Output the [X, Y] coordinate of the center of the cell containing the given text.  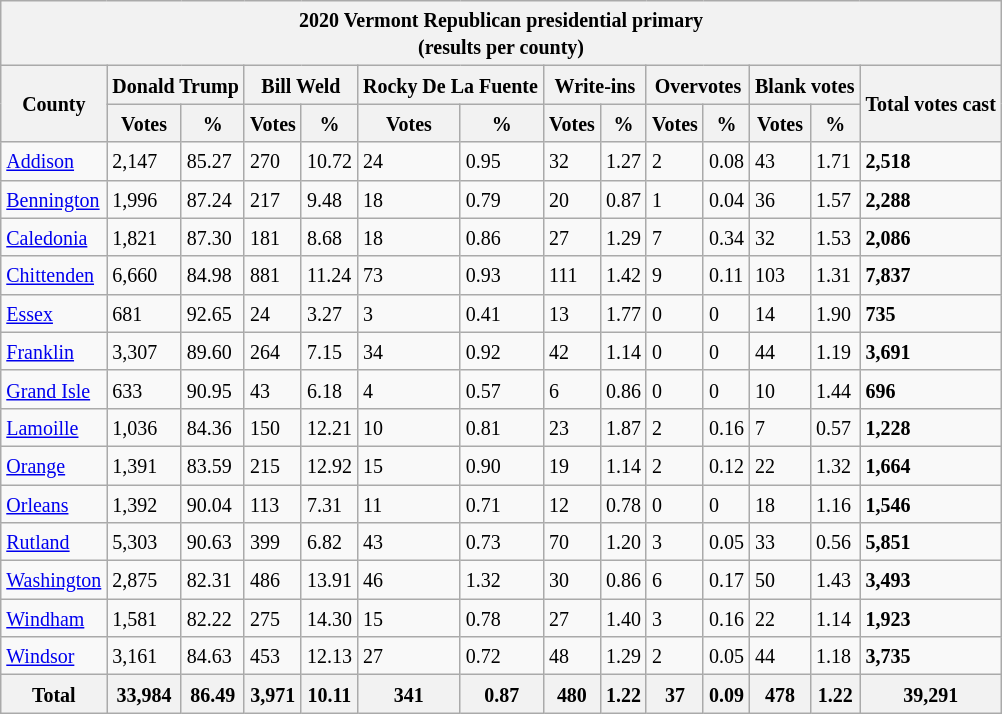
217 [272, 199]
85.27 [212, 161]
46 [408, 580]
10.11 [329, 694]
14 [780, 313]
696 [930, 389]
0.73 [502, 542]
Bennington [54, 199]
275 [272, 618]
1,391 [144, 465]
2,288 [930, 199]
Grand Isle [54, 389]
82.22 [212, 618]
6.18 [329, 389]
Addison [54, 161]
0.92 [502, 351]
1.53 [836, 237]
0.81 [502, 427]
82.31 [212, 580]
6.82 [329, 542]
1.44 [836, 389]
Washington [54, 580]
0.04 [726, 199]
5,303 [144, 542]
86.49 [212, 694]
42 [572, 351]
48 [572, 656]
50 [780, 580]
341 [408, 694]
Rocky De La Fuente [450, 85]
4 [408, 389]
0.79 [502, 199]
33,984 [144, 694]
0.17 [726, 580]
2,875 [144, 580]
11.24 [329, 275]
9 [674, 275]
83.59 [212, 465]
23 [572, 427]
92.65 [212, 313]
0.90 [502, 465]
1.57 [836, 199]
0.08 [726, 161]
103 [780, 275]
36 [780, 199]
150 [272, 427]
7.15 [329, 351]
Orange [54, 465]
0.12 [726, 465]
3,971 [272, 694]
33 [780, 542]
0.71 [502, 503]
3,307 [144, 351]
0.11 [726, 275]
1,546 [930, 503]
0.09 [726, 694]
Chittenden [54, 275]
Lamoille [54, 427]
3,691 [930, 351]
2020 Vermont Republican presidential primary(results per county) [502, 34]
1.90 [836, 313]
478 [780, 694]
10.72 [329, 161]
12 [572, 503]
12.92 [329, 465]
181 [272, 237]
90.63 [212, 542]
90.04 [212, 503]
1.71 [836, 161]
735 [930, 313]
6,660 [144, 275]
Essex [54, 313]
881 [272, 275]
Blank votes [804, 85]
1.43 [836, 580]
113 [272, 503]
1,664 [930, 465]
0.95 [502, 161]
7,837 [930, 275]
1.16 [836, 503]
5,851 [930, 542]
0.72 [502, 656]
Windham [54, 618]
1,996 [144, 199]
13 [572, 313]
3.27 [329, 313]
87.24 [212, 199]
9.48 [329, 199]
1.20 [623, 542]
39,291 [930, 694]
633 [144, 389]
73 [408, 275]
111 [572, 275]
0.56 [836, 542]
13.91 [329, 580]
1.27 [623, 161]
2,518 [930, 161]
Donald Trump [176, 85]
84.63 [212, 656]
1.77 [623, 313]
1.87 [623, 427]
30 [572, 580]
70 [572, 542]
399 [272, 542]
0.34 [726, 237]
1,821 [144, 237]
Caledonia [54, 237]
Orleans [54, 503]
0.41 [502, 313]
Franklin [54, 351]
Write-ins [594, 85]
1,923 [930, 618]
Total votes cast [930, 104]
1,392 [144, 503]
2,086 [930, 237]
1,228 [930, 427]
453 [272, 656]
1,036 [144, 427]
County [54, 104]
87.30 [212, 237]
270 [272, 161]
12.21 [329, 427]
Bill Weld [300, 85]
1.42 [623, 275]
1.31 [836, 275]
Total [54, 694]
1.18 [836, 656]
3,735 [930, 656]
1.19 [836, 351]
8.68 [329, 237]
2,147 [144, 161]
11 [408, 503]
84.36 [212, 427]
37 [674, 694]
0.93 [502, 275]
1.40 [623, 618]
84.98 [212, 275]
Rutland [54, 542]
1 [674, 199]
Windsor [54, 656]
34 [408, 351]
486 [272, 580]
3,161 [144, 656]
89.60 [212, 351]
19 [572, 465]
1,581 [144, 618]
215 [272, 465]
14.30 [329, 618]
12.13 [329, 656]
20 [572, 199]
3,493 [930, 580]
264 [272, 351]
681 [144, 313]
90.95 [212, 389]
Overvotes [698, 85]
7.31 [329, 503]
480 [572, 694]
